Output the (X, Y) coordinate of the center of the cell containing the given text.  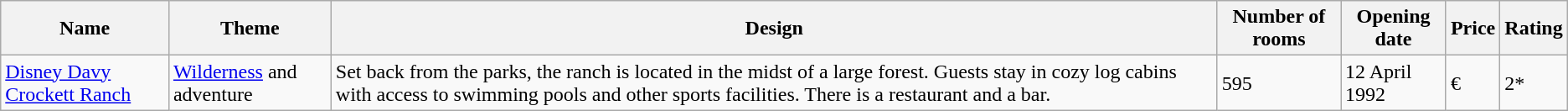
Theme (250, 29)
Number of rooms (1278, 29)
€ (1473, 82)
Disney Davy Crockett Ranch (85, 82)
Design (774, 29)
2* (1534, 82)
595 (1278, 82)
Opening date (1394, 29)
Name (85, 29)
Wilderness and adventure (250, 82)
Price (1473, 29)
Rating (1534, 29)
12 April 1992 (1394, 82)
